Scan for the cell matching the given text and deliver its [x, y] coordinate at center. 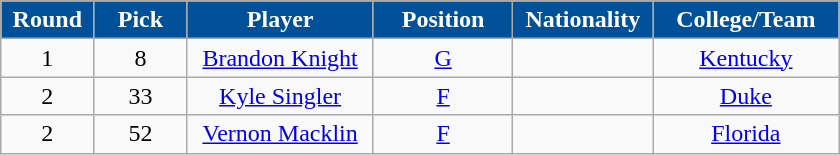
Position [443, 20]
Vernon Macklin [280, 134]
8 [140, 58]
College/Team [746, 20]
Brandon Knight [280, 58]
1 [48, 58]
Nationality [583, 20]
Player [280, 20]
33 [140, 96]
Kentucky [746, 58]
52 [140, 134]
Pick [140, 20]
Duke [746, 96]
Kyle Singler [280, 96]
Florida [746, 134]
G [443, 58]
Round [48, 20]
